Locate the cell with the specified text and output its (X, Y) center coordinate. 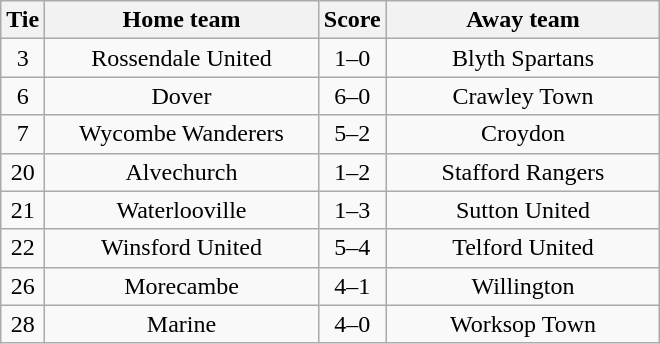
Croydon (523, 134)
4–1 (352, 286)
Waterlooville (182, 210)
Winsford United (182, 248)
6–0 (352, 96)
1–3 (352, 210)
5–2 (352, 134)
1–0 (352, 58)
Worksop Town (523, 324)
Tie (23, 20)
4–0 (352, 324)
Stafford Rangers (523, 172)
Away team (523, 20)
Sutton United (523, 210)
Crawley Town (523, 96)
Wycombe Wanderers (182, 134)
Willington (523, 286)
5–4 (352, 248)
20 (23, 172)
3 (23, 58)
7 (23, 134)
6 (23, 96)
Score (352, 20)
Morecambe (182, 286)
Dover (182, 96)
Home team (182, 20)
Rossendale United (182, 58)
Alvechurch (182, 172)
Blyth Spartans (523, 58)
1–2 (352, 172)
Marine (182, 324)
28 (23, 324)
22 (23, 248)
21 (23, 210)
26 (23, 286)
Telford United (523, 248)
